Output the [X, Y] coordinate of the center of the cell containing the given text.  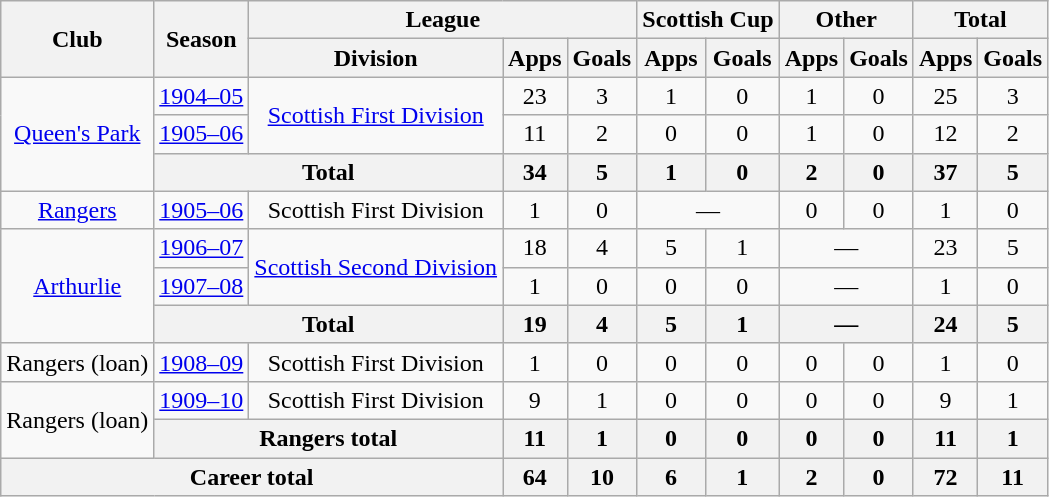
Division [376, 58]
Club [78, 39]
6 [671, 477]
Rangers total [328, 438]
72 [945, 477]
Queen's Park [78, 134]
1904–05 [202, 96]
10 [602, 477]
37 [945, 172]
Other [846, 20]
League [443, 20]
1908–09 [202, 362]
Scottish Cup [708, 20]
Arthurlie [78, 286]
34 [535, 172]
Rangers [78, 210]
24 [945, 324]
Season [202, 39]
Scottish Second Division [376, 267]
64 [535, 477]
19 [535, 324]
1906–07 [202, 248]
1907–08 [202, 286]
18 [535, 248]
12 [945, 134]
Career total [252, 477]
1909–10 [202, 400]
25 [945, 96]
